For the text-containing cell, return its midpoint in [x, y] coordinate format. 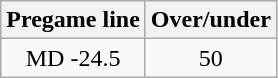
Over/under [210, 20]
MD -24.5 [74, 58]
Pregame line [74, 20]
50 [210, 58]
